Determine the [X, Y] coordinate at the center of the cell enclosing the given text.  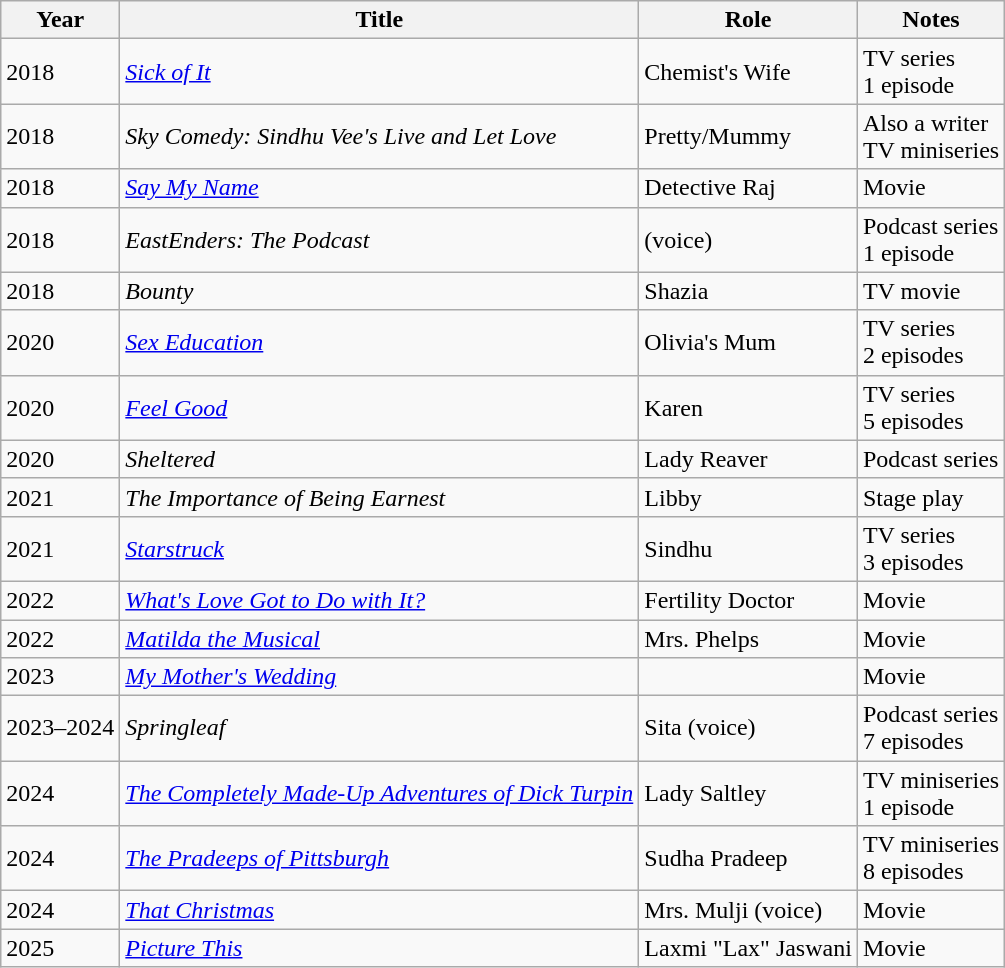
TV miniseries8 episodes [930, 858]
Pretty/Mummy [748, 136]
Say My Name [380, 188]
Also a writerTV miniseries [930, 136]
Picture This [380, 948]
Starstruck [380, 548]
Sita (voice) [748, 728]
Podcast series1 episode [930, 240]
Mrs. Mulji (voice) [748, 910]
TV movie [930, 291]
Notes [930, 20]
Sheltered [380, 459]
Stage play [930, 497]
Podcast series [930, 459]
My Mother's Wedding [380, 677]
EastEnders: The Podcast [380, 240]
Lady Saltley [748, 794]
Libby [748, 497]
What's Love Got to Do with It? [380, 600]
Shazia [748, 291]
The Importance of Being Earnest [380, 497]
Role [748, 20]
2025 [60, 948]
Fertility Doctor [748, 600]
Springleaf [380, 728]
Sudha Pradeep [748, 858]
(voice) [748, 240]
TV series3 episodes [930, 548]
Olivia's Mum [748, 342]
2023–2024 [60, 728]
Karen [748, 408]
Detective Raj [748, 188]
Sick of It [380, 72]
That Christmas [380, 910]
Lady Reaver [748, 459]
Podcast series7 episodes [930, 728]
TV series5 episodes [930, 408]
Mrs. Phelps [748, 639]
TV series1 episode [930, 72]
The Completely Made-Up Adventures of Dick Turpin [380, 794]
2023 [60, 677]
Bounty [380, 291]
TV series2 episodes [930, 342]
Chemist's Wife [748, 72]
The Pradeeps of Pittsburgh [380, 858]
Matilda the Musical [380, 639]
Sex Education [380, 342]
Year [60, 20]
Sindhu [748, 548]
TV miniseries1 episode [930, 794]
Title [380, 20]
Laxmi "Lax" Jaswani [748, 948]
Sky Comedy: Sindhu Vee's Live and Let Love [380, 136]
Feel Good [380, 408]
